From the cell containing the given text, extract its center point as [x, y] coordinate. 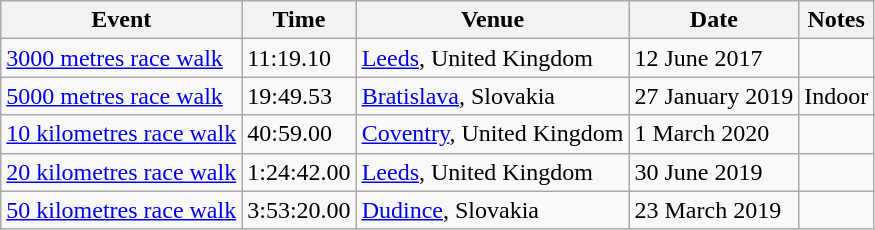
27 January 2019 [714, 96]
20 kilometres race walk [122, 172]
Venue [492, 20]
30 June 2019 [714, 172]
Notes [836, 20]
23 March 2019 [714, 210]
3:53:20.00 [299, 210]
Dudince, Slovakia [492, 210]
1:24:42.00 [299, 172]
5000 metres race walk [122, 96]
3000 metres race walk [122, 58]
Coventry, United Kingdom [492, 134]
50 kilometres race walk [122, 210]
40:59.00 [299, 134]
11:19.10 [299, 58]
10 kilometres race walk [122, 134]
Date [714, 20]
1 March 2020 [714, 134]
19:49.53 [299, 96]
Indoor [836, 96]
Bratislava, Slovakia [492, 96]
Time [299, 20]
Event [122, 20]
12 June 2017 [714, 58]
